Detect which cell encompasses the target text, then output its [X, Y] center coordinate. 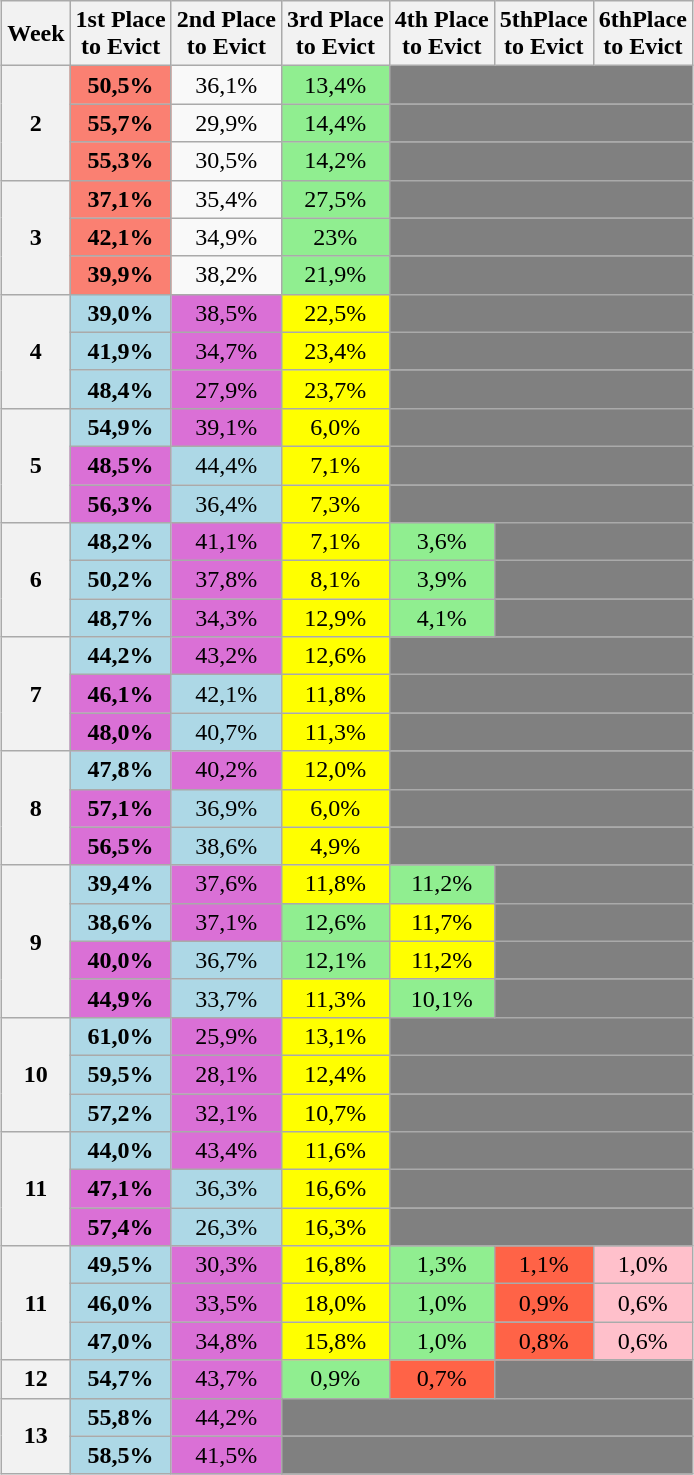
21,9% [335, 275]
7,3% [335, 503]
48,5% [120, 465]
61,0% [120, 1036]
55,3% [120, 161]
37,6% [226, 884]
41,9% [120, 351]
12,9% [335, 618]
2nd Placeto Evict [226, 34]
39,0% [120, 313]
33,7% [226, 998]
23,4% [335, 351]
30,3% [226, 1265]
59,5% [120, 1074]
29,9% [226, 123]
57,2% [120, 1113]
55,7% [120, 123]
4 [36, 351]
38,2% [226, 275]
26,3% [226, 1227]
39,4% [120, 884]
4,9% [335, 846]
11,7% [442, 922]
57,4% [120, 1227]
3 [36, 237]
48,4% [120, 389]
40,7% [226, 732]
4th Placeto Evict [442, 34]
44,0% [120, 1151]
30,5% [226, 161]
34,3% [226, 618]
1,1% [544, 1265]
16,8% [335, 1265]
13,4% [335, 85]
16,3% [335, 1227]
12,1% [335, 960]
48,0% [120, 732]
8,1% [335, 580]
43,2% [226, 656]
37,8% [226, 580]
15,8% [335, 1341]
40,2% [226, 770]
14,4% [335, 123]
5thPlaceto Evict [544, 34]
43,4% [226, 1151]
58,5% [120, 1455]
48,2% [120, 542]
1,3% [442, 1265]
55,8% [120, 1417]
40,0% [120, 960]
10,1% [442, 998]
54,9% [120, 427]
18,0% [335, 1303]
56,3% [120, 503]
50,2% [120, 580]
41,1% [226, 542]
57,1% [120, 808]
13 [36, 1436]
43,7% [226, 1379]
10,7% [335, 1113]
6 [36, 580]
10 [36, 1074]
8 [36, 808]
47,1% [120, 1189]
14,2% [335, 161]
22,5% [335, 313]
Week [36, 34]
12,0% [335, 770]
44,4% [226, 465]
47,8% [120, 770]
36,4% [226, 503]
34,7% [226, 351]
46,1% [120, 694]
0,7% [442, 1379]
25,9% [226, 1036]
44,9% [120, 998]
36,3% [226, 1189]
47,0% [120, 1341]
36,9% [226, 808]
54,7% [120, 1379]
28,1% [226, 1074]
35,4% [226, 199]
3,9% [442, 580]
39,9% [120, 275]
33,5% [226, 1303]
27,9% [226, 389]
7 [36, 694]
13,1% [335, 1036]
41,5% [226, 1455]
3,6% [442, 542]
11,6% [335, 1151]
16,6% [335, 1189]
0,8% [544, 1341]
9 [36, 941]
32,1% [226, 1113]
2 [36, 123]
48,7% [120, 618]
1st Placeto Evict [120, 34]
36,1% [226, 85]
50,5% [120, 85]
23% [335, 237]
12,4% [335, 1074]
46,0% [120, 1303]
6thPlaceto Evict [642, 34]
4,1% [442, 618]
34,8% [226, 1341]
3rd Placeto Evict [335, 34]
34,9% [226, 237]
12 [36, 1379]
49,5% [120, 1265]
38,5% [226, 313]
39,1% [226, 427]
27,5% [335, 199]
5 [36, 465]
56,5% [120, 846]
23,7% [335, 389]
36,7% [226, 960]
